For the text-containing cell, return its midpoint in [x, y] coordinate format. 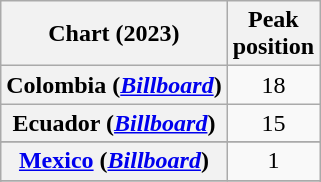
Mexico (Billboard) [114, 161]
Ecuador (Billboard) [114, 123]
Peakposition [273, 34]
Colombia (Billboard) [114, 85]
Chart (2023) [114, 34]
15 [273, 123]
1 [273, 161]
18 [273, 85]
